Scan for the cell matching the given text and deliver its [x, y] coordinate at center. 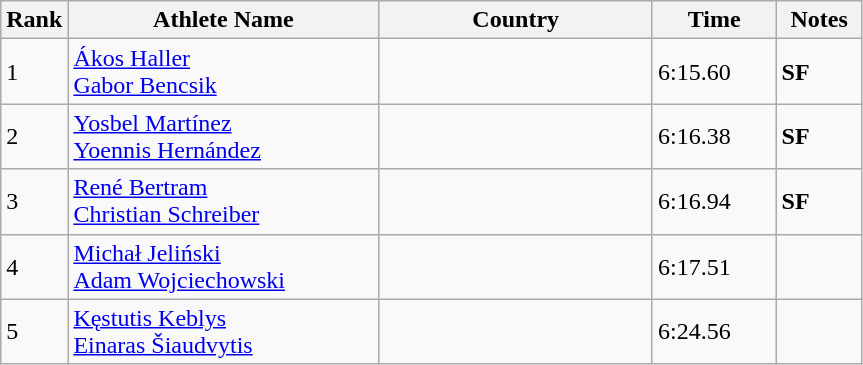
Notes [819, 20]
1 [34, 72]
6:15.60 [714, 72]
3 [34, 202]
Michał Jeliński Adam Wojciechowski [224, 266]
Country [516, 20]
4 [34, 266]
6:16.94 [714, 202]
René Bertram Christian Schreiber [224, 202]
6:24.56 [714, 332]
Athlete Name [224, 20]
6:16.38 [714, 136]
2 [34, 136]
5 [34, 332]
Ákos Haller Gabor Bencsik [224, 72]
Kęstutis Keblys Einaras Šiaudvytis [224, 332]
Time [714, 20]
Yosbel Martínez Yoennis Hernández [224, 136]
6:17.51 [714, 266]
Rank [34, 20]
